Identify which cell holds the provided text, then report its [x, y] central coordinate. 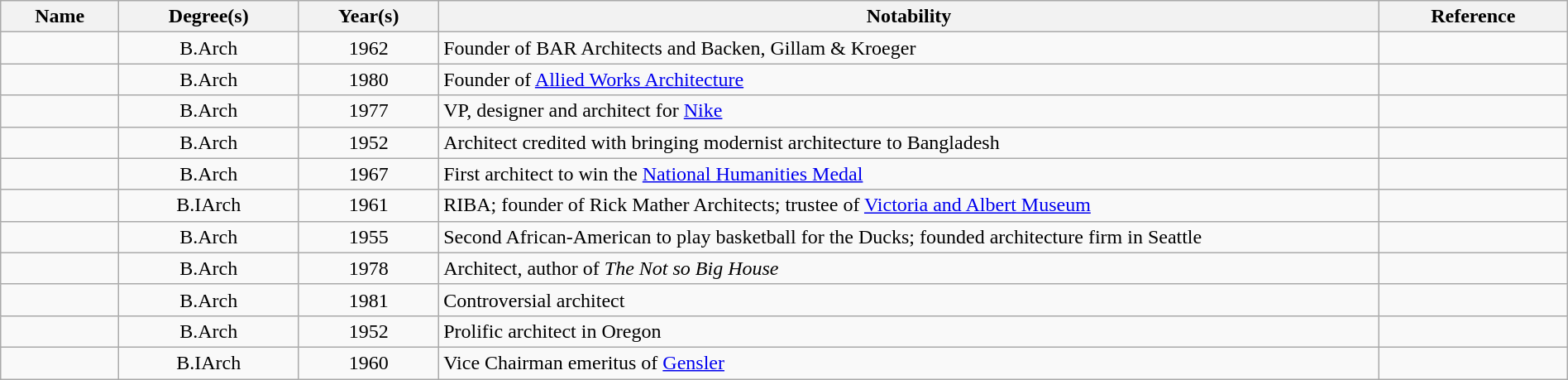
RIBA; founder of Rick Mather Architects; trustee of Victoria and Albert Museum [910, 205]
1977 [369, 111]
Founder of Allied Works Architecture [910, 79]
Prolific architect in Oregon [910, 331]
1960 [369, 363]
1981 [369, 300]
1978 [369, 268]
First architect to win the National Humanities Medal [910, 174]
Name [60, 17]
Controversial architect [910, 300]
1962 [369, 48]
Notability [910, 17]
Architect, author of The Not so Big House [910, 268]
1955 [369, 237]
Degree(s) [208, 17]
Architect credited with bringing modernist architecture to Bangladesh [910, 142]
Second African-American to play basketball for the Ducks; founded architecture firm in Seattle [910, 237]
Vice Chairman emeritus of Gensler [910, 363]
Reference [1473, 17]
Founder of BAR Architects and Backen, Gillam & Kroeger [910, 48]
1980 [369, 79]
1961 [369, 205]
Year(s) [369, 17]
VP, designer and architect for Nike [910, 111]
1967 [369, 174]
